Identify which cell holds the provided text, then report its [X, Y] central coordinate. 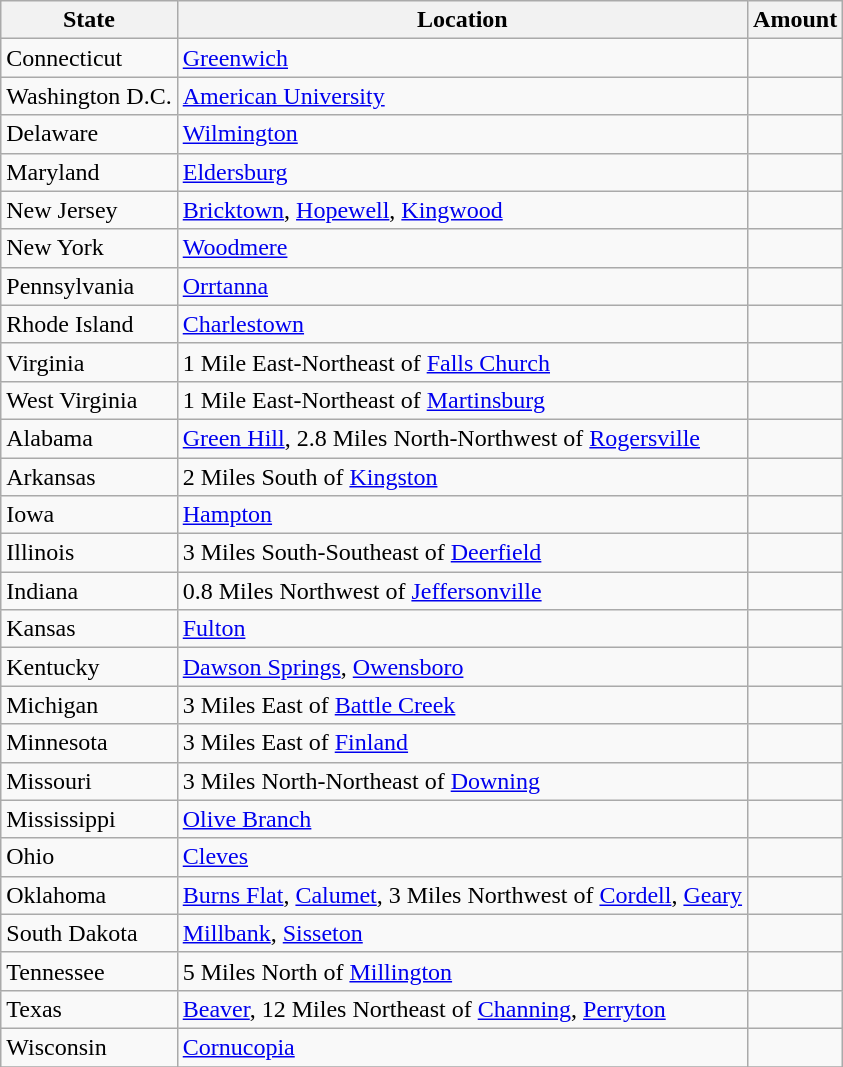
Hampton [462, 515]
Eldersburg [462, 172]
Missouri [89, 781]
3 Miles East of Finland [462, 743]
Greenwich [462, 58]
Pennsylvania [89, 286]
Dawson Springs, Owensboro [462, 667]
Ohio [89, 857]
Kansas [89, 629]
Bricktown, Hopewell, Kingwood [462, 210]
Green Hill, 2.8 Miles North-Northwest of Rogersville [462, 438]
Michigan [89, 705]
New York [89, 248]
Washington D.C. [89, 96]
Rhode Island [89, 324]
American University [462, 96]
Cleves [462, 857]
Cornucopia [462, 1047]
Minnesota [89, 743]
Arkansas [89, 477]
Orrtanna [462, 286]
Virginia [89, 362]
Oklahoma [89, 895]
Fulton [462, 629]
Location [462, 20]
Mississippi [89, 819]
2 Miles South of Kingston [462, 477]
3 Miles East of Battle Creek [462, 705]
3 Miles North-Northeast of Downing [462, 781]
Illinois [89, 553]
Woodmere [462, 248]
Iowa [89, 515]
Olive Branch [462, 819]
Maryland [89, 172]
1 Mile East-Northeast of Falls Church [462, 362]
Charlestown [462, 324]
Kentucky [89, 667]
Beaver, 12 Miles Northeast of Channing, Perryton [462, 1009]
5 Miles North of Millington [462, 971]
Indiana [89, 591]
Burns Flat, Calumet, 3 Miles Northwest of Cordell, Geary [462, 895]
Delaware [89, 134]
Wilmington [462, 134]
Wisconsin [89, 1047]
Tennessee [89, 971]
West Virginia [89, 400]
0.8 Miles Northwest of Jeffersonville [462, 591]
New Jersey [89, 210]
1 Mile East-Northeast of Martinsburg [462, 400]
South Dakota [89, 933]
Millbank, Sisseton [462, 933]
Connecticut [89, 58]
State [89, 20]
Texas [89, 1009]
Amount [796, 20]
Alabama [89, 438]
3 Miles South-Southeast of Deerfield [462, 553]
